Return the [x, y] coordinate for the center point of the cell that contains the specified text.  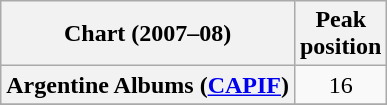
Argentine Albums (CAPIF) [148, 85]
Peakposition [340, 34]
16 [340, 85]
Chart (2007–08) [148, 34]
